From the cell containing the given text, extract its center point as [x, y] coordinate. 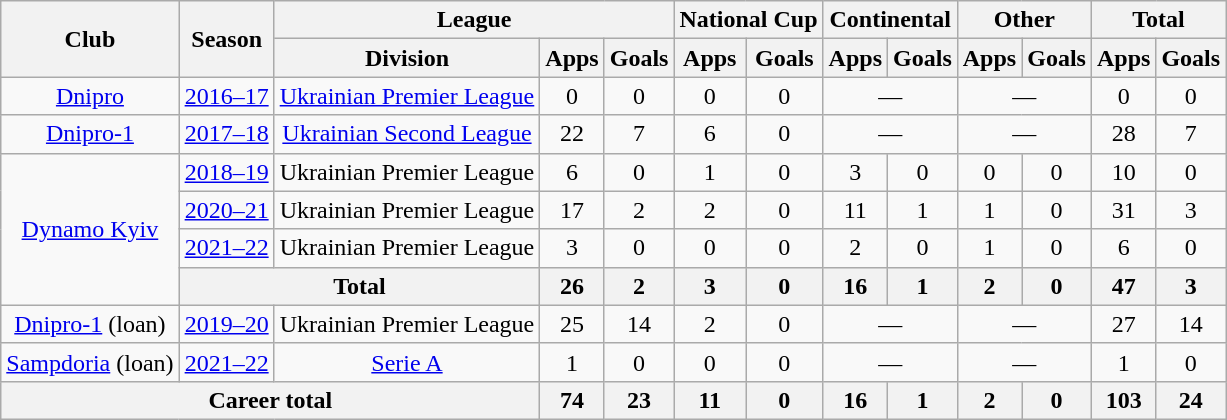
10 [1123, 172]
Division [407, 58]
League [474, 20]
Continental [890, 20]
2020–21 [226, 210]
Career total [270, 400]
Ukrainian Second League [407, 134]
22 [572, 134]
23 [639, 400]
Dnipro [90, 96]
2017–18 [226, 134]
25 [572, 324]
Serie A [407, 362]
Dynamo Kyiv [90, 229]
74 [572, 400]
47 [1123, 286]
Club [90, 39]
2018–19 [226, 172]
Dnipro-1 [90, 134]
31 [1123, 210]
24 [1191, 400]
Dnipro-1 (loan) [90, 324]
27 [1123, 324]
Season [226, 39]
National Cup [748, 20]
28 [1123, 134]
Sampdoria (loan) [90, 362]
2019–20 [226, 324]
Other [1024, 20]
26 [572, 286]
17 [572, 210]
103 [1123, 400]
2016–17 [226, 96]
